For the text-containing cell, return its midpoint in [X, Y] coordinate format. 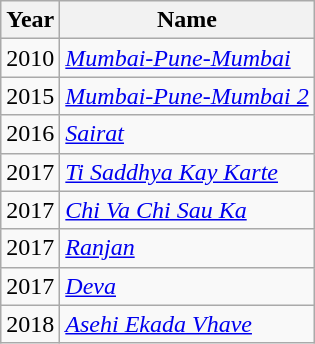
Ti Saddhya Kay Karte [187, 172]
Chi Va Chi Sau Ka [187, 210]
2015 [30, 96]
Mumbai-Pune-Mumbai 2 [187, 96]
Year [30, 20]
Ranjan [187, 248]
2018 [30, 324]
2016 [30, 134]
Mumbai-Pune-Mumbai [187, 58]
Sairat [187, 134]
Name [187, 20]
2010 [30, 58]
Deva [187, 286]
Asehi Ekada Vhave [187, 324]
